Pinpoint the cell where the given text exists, returning its (X, Y) midpoint coordinate. 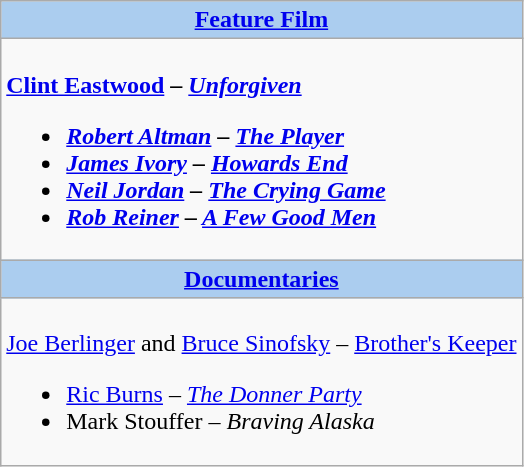
Feature Film (262, 20)
Documentaries (262, 279)
Clint Eastwood – UnforgivenRobert Altman – The PlayerJames Ivory – Howards EndNeil Jordan – The Crying GameRob Reiner – A Few Good Men (262, 150)
Joe Berlinger and Bruce Sinofsky – Brother's KeeperRic Burns – The Donner PartyMark Stouffer – Braving Alaska (262, 382)
